Detect which cell encompasses the target text, then output its [x, y] center coordinate. 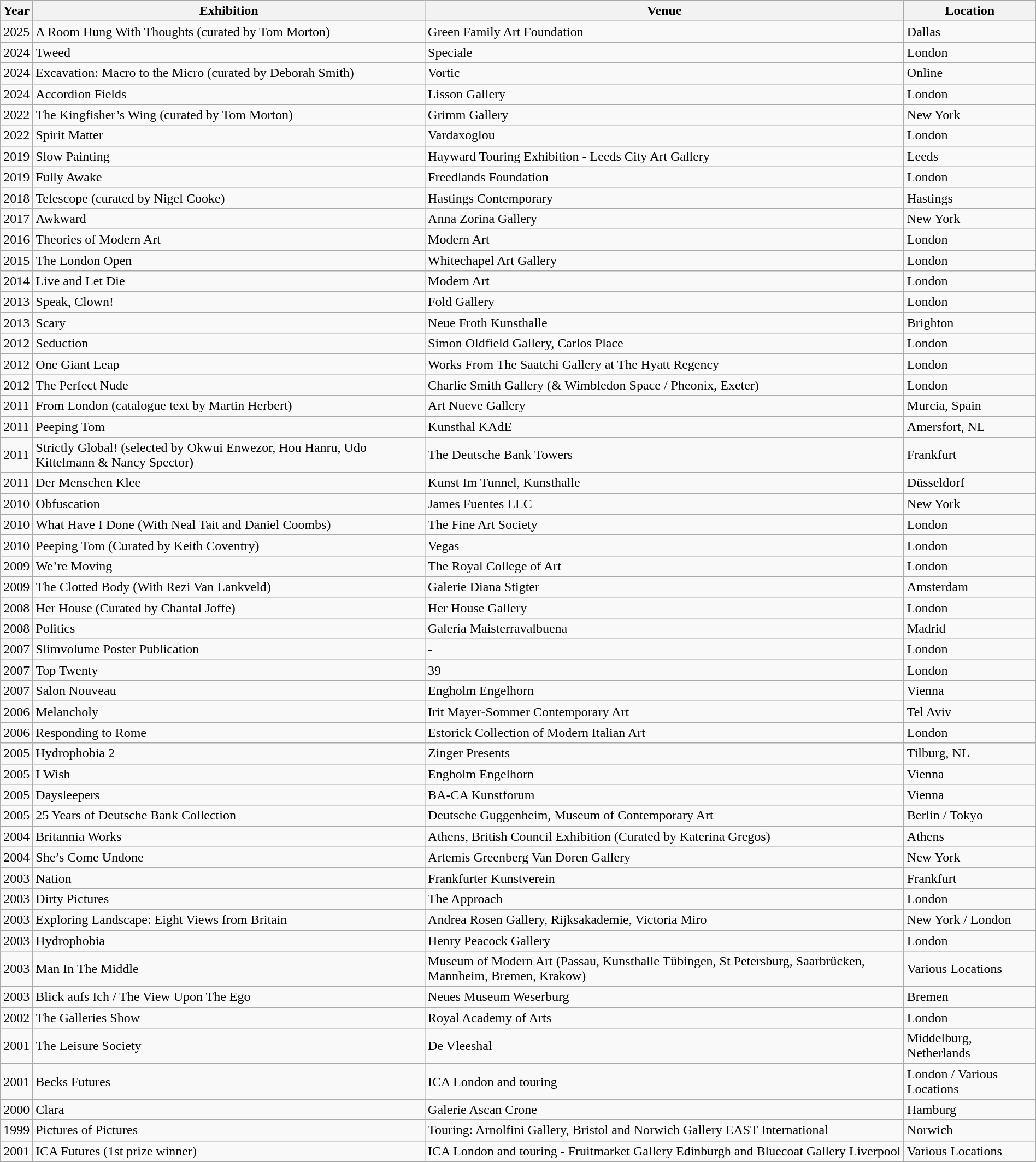
Brighton [969, 323]
Seduction [229, 344]
The Deutsche Bank Towers [664, 455]
2018 [16, 198]
1999 [16, 1130]
Peeping Tom (Curated by Keith Coventry) [229, 545]
25 Years of Deutsche Bank Collection [229, 816]
Athens [969, 836]
Obfuscation [229, 504]
The Fine Art Society [664, 524]
Art Nueve Gallery [664, 406]
Murcia, Spain [969, 406]
Salon Nouveau [229, 691]
Hayward Touring Exhibition - Leeds City Art Gallery [664, 156]
Royal Academy of Arts [664, 1018]
Neues Museum Weserburg [664, 997]
The London Open [229, 261]
Exhibition [229, 11]
Man In The Middle [229, 969]
Slimvolume Poster Publication [229, 650]
The Perfect Nude [229, 385]
Strictly Global! (selected by Okwui Enwezor, Hou Hanru, Udo Kittelmann & Nancy Spector) [229, 455]
Neue Froth Kunsthalle [664, 323]
Slow Painting [229, 156]
Vegas [664, 545]
Tilburg, NL [969, 753]
Kunsthal KAdE [664, 427]
Peeping Tom [229, 427]
Live and Let Die [229, 281]
Online [969, 73]
Hastings Contemporary [664, 198]
Green Family Art Foundation [664, 32]
2016 [16, 239]
Middelburg, Netherlands [969, 1046]
Theories of Modern Art [229, 239]
Speak, Clown! [229, 302]
Politics [229, 629]
ICA London and touring [664, 1082]
Britannia Works [229, 836]
Awkward [229, 219]
Galerie Diana Stigter [664, 587]
Becks Futures [229, 1082]
Location [969, 11]
Hamburg [969, 1110]
Dirty Pictures [229, 899]
She’s Come Undone [229, 857]
Accordion Fields [229, 94]
- [664, 650]
Whitechapel Art Gallery [664, 261]
Hydrophobia 2 [229, 753]
Touring: Arnolfini Gallery, Bristol and Norwich Gallery EAST International [664, 1130]
Responding to Rome [229, 733]
Speciale [664, 52]
Anna Zorina Gallery [664, 219]
Fold Gallery [664, 302]
We’re Moving [229, 566]
From London (catalogue text by Martin Herbert) [229, 406]
The Royal College of Art [664, 566]
2017 [16, 219]
London / Various Locations [969, 1082]
What Have I Done (With Neal Tait and Daniel Coombs) [229, 524]
Vardaxoglou [664, 135]
Her House Gallery [664, 608]
Museum of Modern Art (Passau, Kunsthalle Tübingen, St Petersburg, Saarbrücken, Mannheim, Bremen, Krakow) [664, 969]
The Kingfisher’s Wing (curated by Tom Morton) [229, 115]
Artemis Greenberg Van Doren Gallery [664, 857]
Galería Maisterravalbuena [664, 629]
Irit Mayer-Sommer Contemporary Art [664, 712]
Clara [229, 1110]
2000 [16, 1110]
Amersfort, NL [969, 427]
Kunst Im Tunnel, Kunsthalle [664, 483]
Top Twenty [229, 670]
Athens, British Council Exhibition (Curated by Katerina Gregos) [664, 836]
39 [664, 670]
The Leisure Society [229, 1046]
ICA London and touring - Fruitmarket Gallery Edinburgh and Bluecoat Gallery Liverpool [664, 1151]
BA-CA Kunstforum [664, 795]
Henry Peacock Gallery [664, 940]
Hastings [969, 198]
Freedlands Foundation [664, 177]
Grimm Gallery [664, 115]
New York / London [969, 919]
One Giant Leap [229, 364]
Galerie Ascan Crone [664, 1110]
A Room Hung With Thoughts (curated by Tom Morton) [229, 32]
Düsseldorf [969, 483]
Works From The Saatchi Gallery at The Hyatt Regency [664, 364]
Estorick Collection of Modern Italian Art [664, 733]
Excavation: Macro to the Micro (curated by Deborah Smith) [229, 73]
Deutsche Guggenheim, Museum of Contemporary Art [664, 816]
Charlie Smith Gallery (& Wimbledon Space / Pheonix, Exeter) [664, 385]
The Approach [664, 899]
I Wish [229, 774]
Berlin / Tokyo [969, 816]
Her House (Curated by Chantal Joffe) [229, 608]
Telescope (curated by Nigel Cooke) [229, 198]
Tel Aviv [969, 712]
Melancholy [229, 712]
2014 [16, 281]
James Fuentes LLC [664, 504]
Exploring Landscape: Eight Views from Britain [229, 919]
Norwich [969, 1130]
2002 [16, 1018]
The Clotted Body (With Rezi Van Lankveld) [229, 587]
2015 [16, 261]
Daysleepers [229, 795]
Dallas [969, 32]
Blick aufs Ich / The View Upon The Ego [229, 997]
Nation [229, 878]
ICA Futures (1st prize winner) [229, 1151]
Vortic [664, 73]
Pictures of Pictures [229, 1130]
Zinger Presents [664, 753]
Andrea Rosen Gallery, Rijksakademie, Victoria Miro [664, 919]
2025 [16, 32]
Madrid [969, 629]
Amsterdam [969, 587]
Leeds [969, 156]
Year [16, 11]
Scary [229, 323]
Spirit Matter [229, 135]
De Vleeshal [664, 1046]
Simon Oldfield Gallery, Carlos Place [664, 344]
Bremen [969, 997]
The Galleries Show [229, 1018]
Tweed [229, 52]
Hydrophobia [229, 940]
Fully Awake [229, 177]
Frankfurter Kunstverein [664, 878]
Venue [664, 11]
Der Menschen Klee [229, 483]
Lisson Gallery [664, 94]
